Pinpoint the cell where the given text exists, returning its (X, Y) midpoint coordinate. 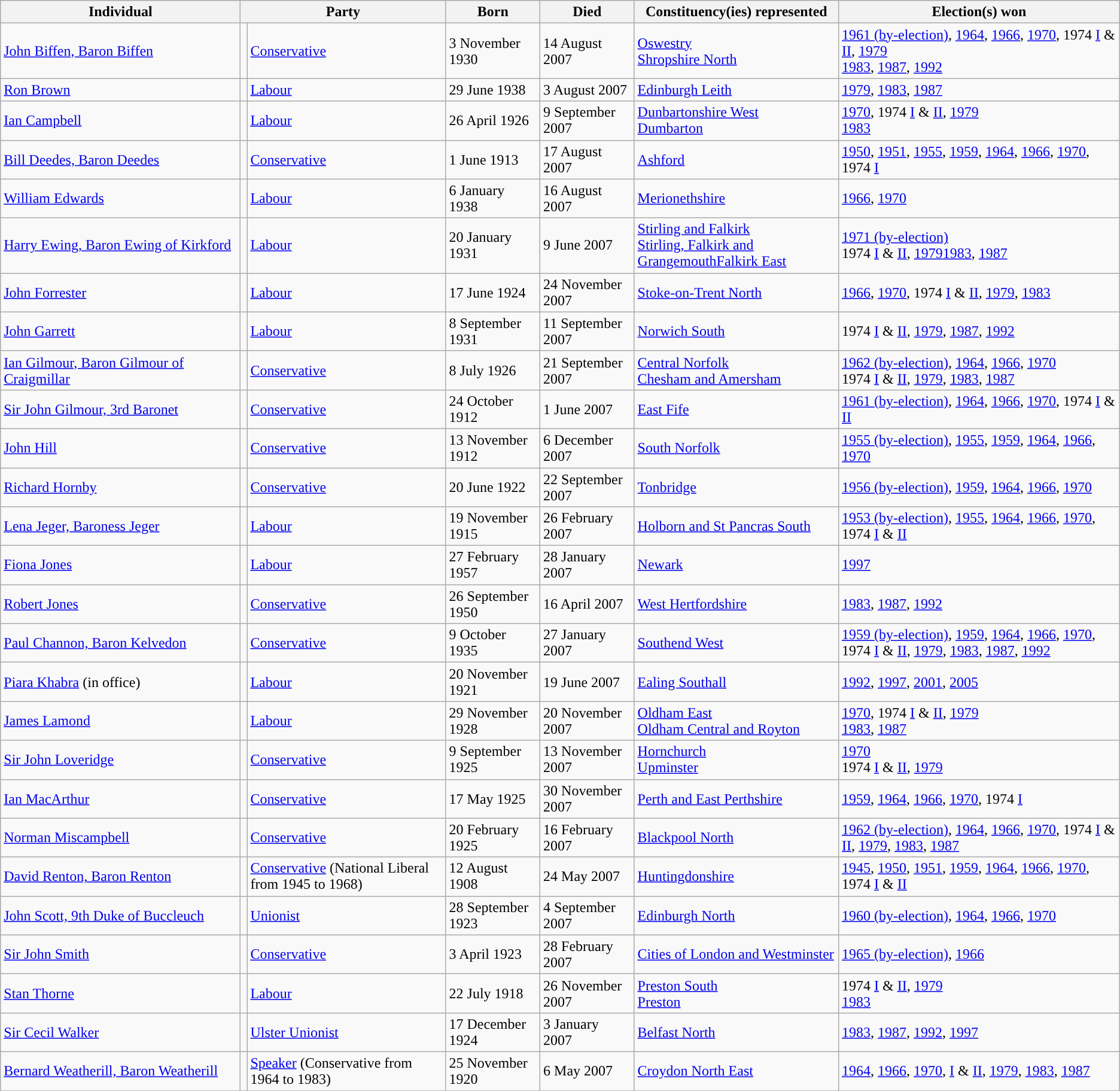
16 April 2007 (588, 604)
8 September 1931 (493, 332)
Merionethshire (736, 199)
1955 (by-election), 1955, 1959, 1964, 1966, 1970 (979, 448)
13 November 1912 (493, 448)
1983, 1987, 1992, 1997 (979, 1032)
Norman Miscampbell (121, 838)
Oldham EastOldham Central and Royton (736, 721)
6 January 1938 (493, 199)
28 September 1923 (493, 916)
Sir John Gilmour, 3rd Baronet (121, 409)
Bernard Weatherill, Baron Weatherill (121, 1071)
Ealing Southall (736, 682)
22 September 2007 (588, 487)
Bill Deedes, Baron Deedes (121, 159)
27 January 2007 (588, 643)
1966, 1970, 1974 I & II, 1979, 1983 (979, 292)
Robert Jones (121, 604)
1953 (by-election), 1955, 1964, 1966, 1970, 1974 I & II (979, 527)
Speaker (Conservative from 1964 to 1983) (346, 1071)
19 June 2007 (588, 682)
17 August 2007 (588, 159)
8 July 1926 (493, 370)
Southend West (736, 643)
Edinburgh North (736, 916)
17 December 1924 (493, 1032)
South Norfolk (736, 448)
Belfast North (736, 1032)
16 February 2007 (588, 838)
1956 (by-election), 1959, 1964, 1966, 1970 (979, 487)
1961 (by-election), 1964, 1966, 1970, 1974 I & II, 19791983, 1987, 1992 (979, 51)
Edinburgh Leith (736, 90)
Stoke-on-Trent North (736, 292)
6 May 2007 (588, 1071)
1959, 1964, 1966, 1970, 1974 I (979, 798)
Blackpool North (736, 838)
1971 (by-election)1974 I & II, 19791983, 1987 (979, 245)
14 August 2007 (588, 51)
1 June 2007 (588, 409)
9 September 1925 (493, 760)
1962 (by-election), 1964, 1966, 19701974 I & II, 1979, 1983, 1987 (979, 370)
Croydon North East (736, 1071)
1950, 1951, 1955, 1959, 1964, 1966, 1970, 1974 I (979, 159)
Party (343, 12)
1974 I & II, 19791983 (979, 993)
Constituency(ies) represented (736, 12)
1945, 1950, 1951, 1959, 1964, 1966, 1970, 1974 I & II (979, 876)
Unionist (346, 916)
Preston SouthPreston (736, 993)
Stirling and FalkirkStirling, Falkirk and GrangemouthFalkirk East (736, 245)
20 February 1925 (493, 838)
24 May 2007 (588, 876)
Newark (736, 565)
Ashford (736, 159)
17 May 1925 (493, 798)
22 July 1918 (493, 993)
26 April 1926 (493, 121)
Born (493, 12)
Piara Khabra (in office) (121, 682)
24 November 2007 (588, 292)
9 June 2007 (588, 245)
James Lamond (121, 721)
John Forrester (121, 292)
1959 (by-election), 1959, 1964, 1966, 1970, 1974 I & II, 1979, 1983, 1987, 1992 (979, 643)
1979, 1983, 1987 (979, 90)
20 January 1931 (493, 245)
21 September 2007 (588, 370)
1961 (by-election), 1964, 1966, 1970, 1974 I & II (979, 409)
Sir John Smith (121, 954)
24 October 1912 (493, 409)
25 November 1920 (493, 1071)
Norwich South (736, 332)
29 November 1928 (493, 721)
19 November 1915 (493, 527)
Central NorfolkChesham and Amersham (736, 370)
1974 I & II, 1979, 1987, 1992 (979, 332)
Conservative (National Liberal from 1945 to 1968) (346, 876)
16 August 2007 (588, 199)
Paul Channon, Baron Kelvedon (121, 643)
20 November 2007 (588, 721)
28 January 2007 (588, 565)
17 June 1924 (493, 292)
HornchurchUpminster (736, 760)
26 September 1950 (493, 604)
William Edwards (121, 199)
1997 (979, 565)
1970, 1974 I & II, 19791983, 1987 (979, 721)
3 August 2007 (588, 90)
Ian MacArthur (121, 798)
Richard Hornby (121, 487)
1 June 1913 (493, 159)
Dunbartonshire WestDumbarton (736, 121)
Ian Gilmour, Baron Gilmour of Craigmillar (121, 370)
12 August 1908 (493, 876)
3 November 1930 (493, 51)
29 June 1938 (493, 90)
Stan Thorne (121, 993)
John Biffen, Baron Biffen (121, 51)
1966, 1970 (979, 199)
Lena Jeger, Baroness Jeger (121, 527)
Individual (121, 12)
4 September 2007 (588, 916)
East Fife (736, 409)
Huntingdonshire (736, 876)
9 September 2007 (588, 121)
Died (588, 12)
1962 (by-election), 1964, 1966, 1970, 1974 I & II, 1979, 1983, 1987 (979, 838)
1960 (by-election), 1964, 1966, 1970 (979, 916)
Harry Ewing, Baron Ewing of Kirkford (121, 245)
Ron Brown (121, 90)
1983, 1987, 1992 (979, 604)
Ulster Unionist (346, 1032)
13 November 2007 (588, 760)
28 February 2007 (588, 954)
19701974 I & II, 1979 (979, 760)
1965 (by-election), 1966 (979, 954)
6 December 2007 (588, 448)
27 February 1957 (493, 565)
1964, 1966, 1970, I & II, 1979, 1983, 1987 (979, 1071)
Sir Cecil Walker (121, 1032)
John Scott, 9th Duke of Buccleuch (121, 916)
3 January 2007 (588, 1032)
Election(s) won (979, 12)
Cities of London and Westminster (736, 954)
John Hill (121, 448)
20 November 1921 (493, 682)
Ian Campbell (121, 121)
Fiona Jones (121, 565)
3 April 1923 (493, 954)
Tonbridge (736, 487)
OswestryShropshire North (736, 51)
9 October 1935 (493, 643)
Sir John Loveridge (121, 760)
20 June 1922 (493, 487)
26 November 2007 (588, 993)
West Hertfordshire (736, 604)
David Renton, Baron Renton (121, 876)
1970, 1974 I & II, 19791983 (979, 121)
11 September 2007 (588, 332)
30 November 2007 (588, 798)
26 February 2007 (588, 527)
John Garrett (121, 332)
1992, 1997, 2001, 2005 (979, 682)
Holborn and St Pancras South (736, 527)
Perth and East Perthshire (736, 798)
